Return the [X, Y] coordinate for the center point of the cell that contains the specified text.  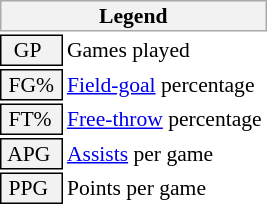
FG% [31, 85]
Games played [166, 50]
Field-goal percentage [166, 85]
Points per game [166, 188]
Free-throw percentage [166, 120]
GP [31, 50]
PPG [31, 188]
Assists per game [166, 154]
Legend [134, 16]
FT% [31, 120]
APG [31, 154]
